From the cell containing the given text, extract its center point as [x, y] coordinate. 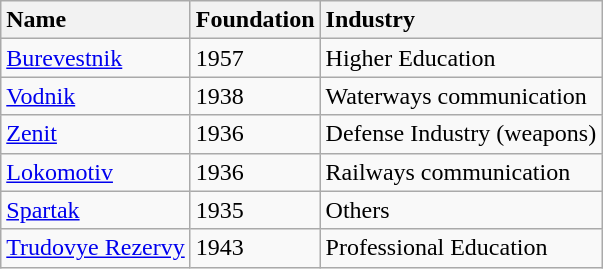
Lokomotiv [96, 172]
Others [461, 210]
1938 [255, 96]
1943 [255, 248]
Zenit [96, 134]
Foundation [255, 20]
Trudovye Rezervy [96, 248]
Spartak [96, 210]
Railways communication [461, 172]
1935 [255, 210]
Burevestnik [96, 58]
Waterways communication [461, 96]
Name [96, 20]
Industry [461, 20]
1957 [255, 58]
Defense Industry (weapons) [461, 134]
Higher Education [461, 58]
Vodnik [96, 96]
Professional Education [461, 248]
